Return (X, Y) of the center of cell containing provided text 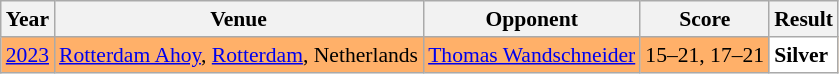
2023 (28, 55)
Year (28, 19)
Rotterdam Ahoy, Rotterdam, Netherlands (238, 55)
Result (804, 19)
Thomas Wandschneider (532, 55)
Score (704, 19)
Venue (238, 19)
Silver (804, 55)
Opponent (532, 19)
15–21, 17–21 (704, 55)
